Search for the cell housing the specified text and yield its [X, Y] center coordinate. 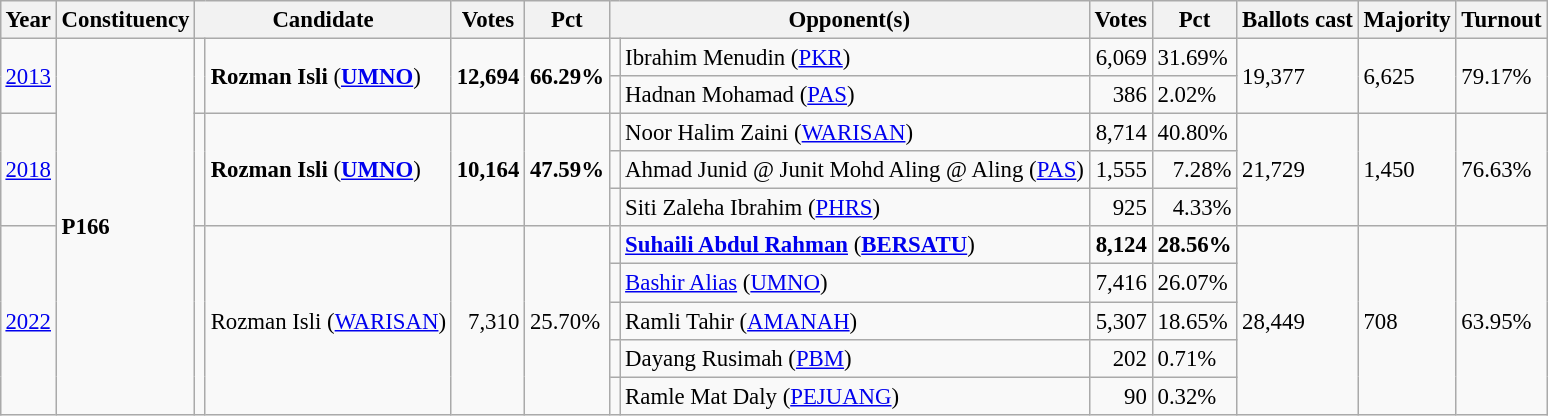
21,729 [1298, 170]
708 [1407, 320]
28.56% [1194, 245]
Constituency [125, 20]
8,124 [1120, 245]
Ibrahim Menudin (PKR) [854, 57]
Ramli Tahir (AMANAH) [854, 321]
63.95% [1502, 320]
7.28% [1194, 170]
7,310 [488, 320]
Ballots cast [1298, 20]
925 [1120, 208]
Majority [1407, 20]
26.07% [1194, 283]
Turnout [1502, 20]
Rozman Isli (WARISAN) [328, 320]
Candidate [324, 20]
79.17% [1502, 76]
Hadnan Mohamad (PAS) [854, 95]
386 [1120, 95]
Suhaili Abdul Rahman (BERSATU) [854, 245]
47.59% [568, 170]
202 [1120, 358]
28,449 [1298, 320]
66.29% [568, 76]
18.65% [1194, 321]
5,307 [1120, 321]
2013 [28, 76]
76.63% [1502, 170]
4.33% [1194, 208]
2.02% [1194, 95]
40.80% [1194, 133]
Year [28, 20]
31.69% [1194, 57]
1,555 [1120, 170]
6,069 [1120, 57]
19,377 [1298, 76]
P166 [125, 226]
Noor Halim Zaini (WARISAN) [854, 133]
10,164 [488, 170]
Siti Zaleha Ibrahim (PHRS) [854, 208]
2018 [28, 170]
Bashir Alias (UMNO) [854, 283]
7,416 [1120, 283]
Dayang Rusimah (PBM) [854, 358]
25.70% [568, 320]
Ramle Mat Daly (PEJUANG) [854, 396]
Opponent(s) [849, 20]
6,625 [1407, 76]
Ahmad Junid @ Junit Mohd Aling @ Aling (PAS) [854, 170]
90 [1120, 396]
0.32% [1194, 396]
8,714 [1120, 133]
0.71% [1194, 358]
12,694 [488, 76]
1,450 [1407, 170]
2022 [28, 320]
